Return the [X, Y] coordinate for the center point of the cell that contains the specified text.  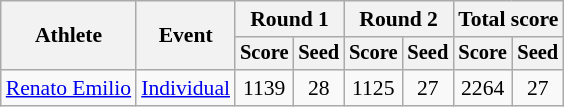
Round 1 [290, 19]
1139 [264, 88]
28 [318, 88]
Athlete [68, 36]
Event [186, 36]
Individual [186, 88]
2264 [482, 88]
1125 [373, 88]
Round 2 [398, 19]
Total score [508, 19]
Renato Emilio [68, 88]
